Output the (X, Y) coordinate of the center of the cell containing the given text.  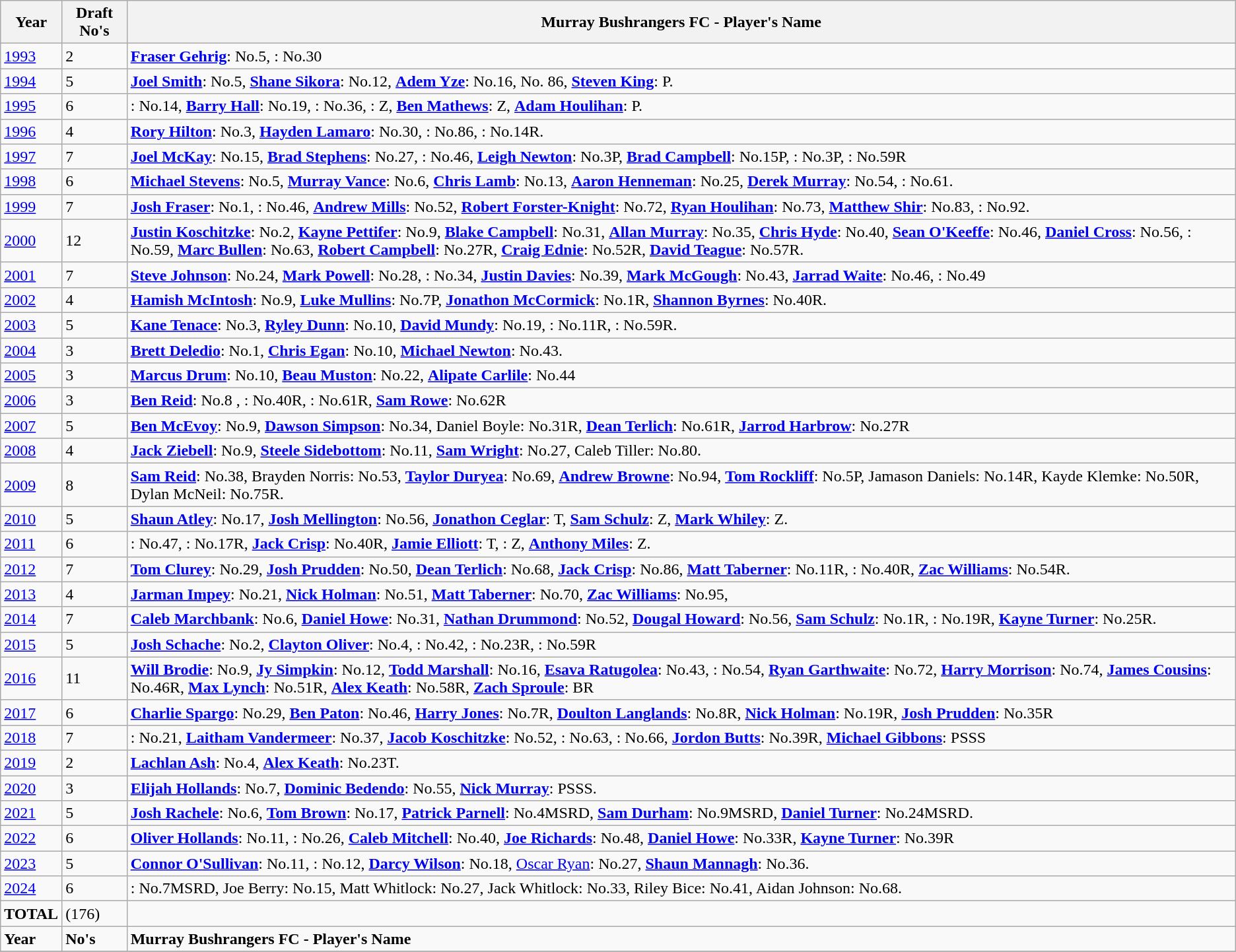
2001 (32, 275)
Michael Stevens: No.5, Murray Vance: No.6, Chris Lamb: No.13, Aaron Henneman: No.25, Derek Murray: No.54, : No.61. (681, 182)
2022 (32, 838)
1994 (32, 81)
2012 (32, 569)
Fraser Gehrig: No.5, : No.30 (681, 56)
Ben Reid: No.8 , : No.40R, : No.61R, Sam Rowe: No.62R (681, 401)
Rory Hilton: No.3, Hayden Lamaro: No.30, : No.86, : No.14R. (681, 131)
1999 (32, 207)
2007 (32, 426)
2006 (32, 401)
2010 (32, 519)
2023 (32, 864)
1997 (32, 156)
2024 (32, 889)
Elijah Hollands: No.7, Dominic Bedendo: No.55, Nick Murray: PSSS. (681, 788)
Jack Ziebell: No.9, Steele Sidebottom: No.11, Sam Wright: No.27, Caleb Tiller: No.80. (681, 451)
Ben McEvoy: No.9, Dawson Simpson: No.34, Daniel Boyle: No.31R, Dean Terlich: No.61R, Jarrod Harbrow: No.27R (681, 426)
Lachlan Ash: No.4, Alex Keath: No.23T. (681, 763)
2003 (32, 325)
2020 (32, 788)
: No.7MSRD, Joe Berry: No.15, Matt Whitlock: No.27, Jack Whitlock: No.33, Riley Bice: No.41, Aidan Johnson: No.68. (681, 889)
2005 (32, 376)
12 (95, 240)
1993 (32, 56)
2011 (32, 544)
: No.14, Barry Hall: No.19, : No.36, : Z, Ben Mathews: Z, Adam Houlihan: P. (681, 106)
2014 (32, 619)
Marcus Drum: No.10, Beau Muston: No.22, Alipate Carlile: No.44 (681, 376)
: No.47, : No.17R, Jack Crisp: No.40R, Jamie Elliott: T, : Z, Anthony Miles: Z. (681, 544)
11 (95, 679)
2018 (32, 737)
Connor O'Sullivan: No.11, : No.12, Darcy Wilson: No.18, Oscar Ryan: No.27, Shaun Mannagh: No.36. (681, 864)
2008 (32, 451)
Charlie Spargo: No.29, Ben Paton: No.46, Harry Jones: No.7R, Doulton Langlands: No.8R, Nick Holman: No.19R, Josh Prudden: No.35R (681, 712)
2009 (32, 485)
2002 (32, 300)
2016 (32, 679)
Josh Schache: No.2, Clayton Oliver: No.4, : No.42, : No.23R, : No.59R (681, 644)
Kane Tenace: No.3, Ryley Dunn: No.10, David Mundy: No.19, : No.11R, : No.59R. (681, 325)
Shaun Atley: No.17, Josh Mellington: No.56, Jonathon Ceglar: T, Sam Schulz: Z, Mark Whiley: Z. (681, 519)
No's (95, 939)
Josh Fraser: No.1, : No.46, Andrew Mills: No.52, Robert Forster-Knight: No.72, Ryan Houlihan: No.73, Matthew Shir: No.83, : No.92. (681, 207)
Hamish McIntosh: No.9, Luke Mullins: No.7P, Jonathon McCormick: No.1R, Shannon Byrnes: No.40R. (681, 300)
: No.21, Laitham Vandermeer: No.37, Jacob Koschitzke: No.52, : No.63, : No.66, Jordon Butts: No.39R, Michael Gibbons: PSSS (681, 737)
Caleb Marchbank: No.6, Daniel Howe: No.31, Nathan Drummond: No.52, Dougal Howard: No.56, Sam Schulz: No.1R, : No.19R, Kayne Turner: No.25R. (681, 619)
Draft No's (95, 22)
8 (95, 485)
2019 (32, 763)
Oliver Hollands: No.11, : No.26, Caleb Mitchell: No.40, Joe Richards: No.48, Daniel Howe: No.33R, Kayne Turner: No.39R (681, 838)
1998 (32, 182)
TOTAL (32, 914)
2000 (32, 240)
2015 (32, 644)
Steve Johnson: No.24, Mark Powell: No.28, : No.34, Justin Davies: No.39, Mark McGough: No.43, Jarrad Waite: No.46, : No.49 (681, 275)
Josh Rachele: No.6, Tom Brown: No.17, Patrick Parnell: No.4MSRD, Sam Durham: No.9MSRD, Daniel Turner: No.24MSRD. (681, 813)
Brett Deledio: No.1, Chris Egan: No.10, Michael Newton: No.43. (681, 351)
2013 (32, 594)
2021 (32, 813)
Jarman Impey: No.21, Nick Holman: No.51, Matt Taberner: No.70, Zac Williams: No.95, (681, 594)
2004 (32, 351)
1996 (32, 131)
1995 (32, 106)
2017 (32, 712)
Joel Smith: No.5, Shane Sikora: No.12, Adem Yze: No.16, No. 86, Steven King: P. (681, 81)
Tom Clurey: No.29, Josh Prudden: No.50, Dean Terlich: No.68, Jack Crisp: No.86, Matt Taberner: No.11R, : No.40R, Zac Williams: No.54R. (681, 569)
Joel McKay: No.15, Brad Stephens: No.27, : No.46, Leigh Newton: No.3P, Brad Campbell: No.15P, : No.3P, : No.59R (681, 156)
(176) (95, 914)
